Pinpoint the cell where the given text exists, returning its [X, Y] midpoint coordinate. 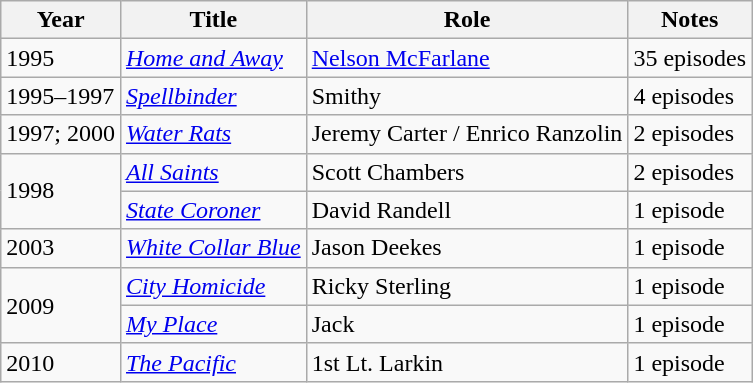
Scott Chambers [467, 172]
Jack [467, 324]
Role [467, 20]
2009 [61, 305]
Jeremy Carter / Enrico Ranzolin [467, 134]
2010 [61, 362]
Jason Deekes [467, 248]
1997; 2000 [61, 134]
Notes [690, 20]
David Randell [467, 210]
Home and Away [213, 58]
1998 [61, 191]
City Homicide [213, 286]
My Place [213, 324]
Smithy [467, 96]
Nelson McFarlane [467, 58]
Spellbinder [213, 96]
White Collar Blue [213, 248]
1995–1997 [61, 96]
Water Rats [213, 134]
35 episodes [690, 58]
1995 [61, 58]
Year [61, 20]
2003 [61, 248]
1st Lt. Larkin [467, 362]
4 episodes [690, 96]
Title [213, 20]
State Coroner [213, 210]
The Pacific [213, 362]
Ricky Sterling [467, 286]
All Saints [213, 172]
